Provide the [X, Y] coordinate of the cell's center where the given text is located.  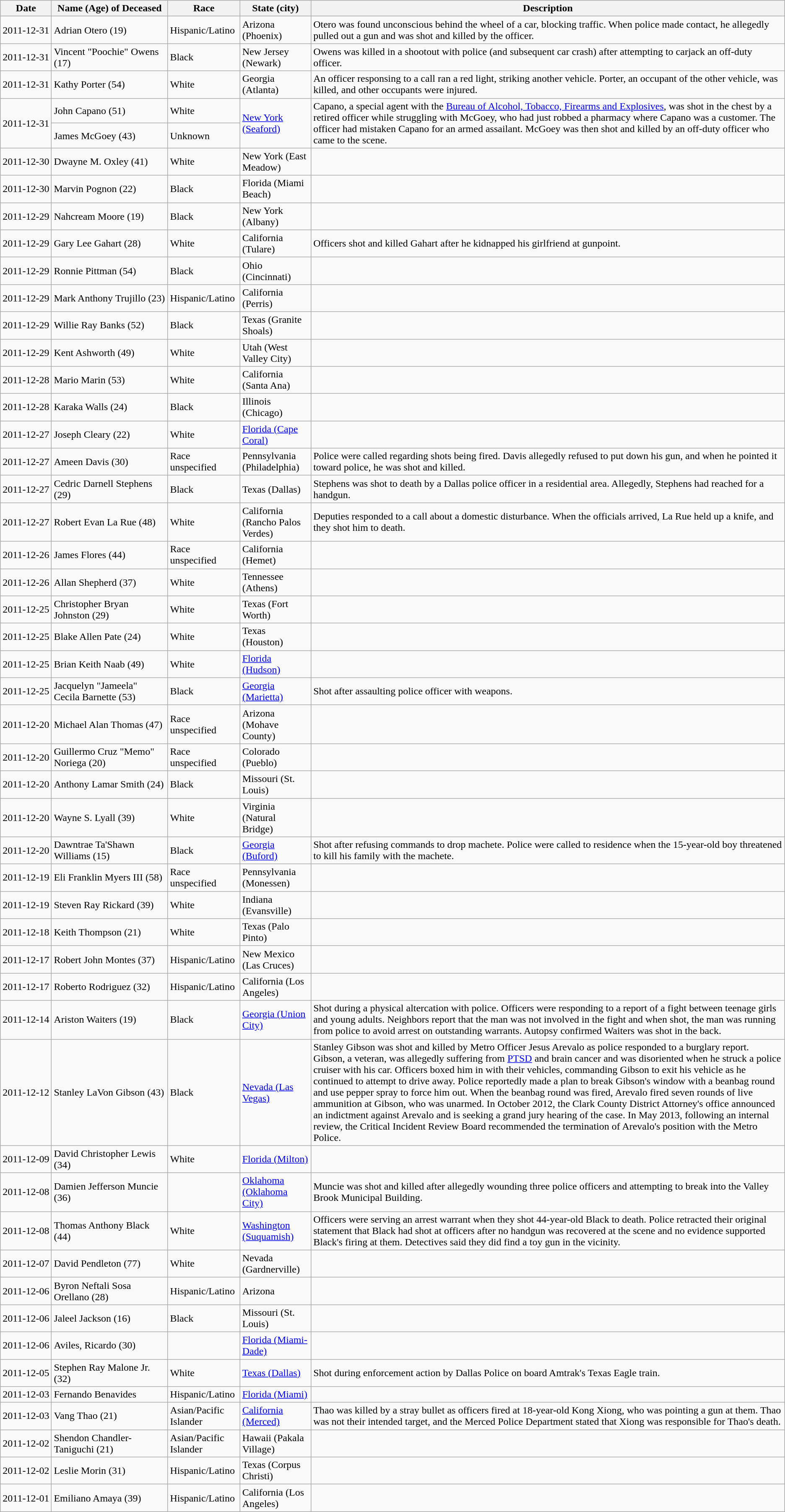
Tennessee (Athens) [275, 582]
Hawaii (Pakala Village) [275, 1443]
Georgia (Atlanta) [275, 85]
2011-12-05 [26, 1373]
Florida (Cape Coral) [275, 434]
Colorado (Pueblo) [275, 757]
Kent Ashworth (49) [110, 352]
Cedric Darnell Stephens (29) [110, 489]
State (city) [275, 8]
Unknown [204, 136]
Leslie Morin (31) [110, 1471]
Stephen Ray Malone Jr. (32) [110, 1373]
Wayne S. Lyall (39) [110, 818]
Emiliano Amaya (39) [110, 1498]
Texas (Palo Pinto) [275, 933]
Nevada (Gardnerville) [275, 1264]
David Christopher Lewis (34) [110, 1159]
David Pendleton (77) [110, 1264]
Indiana (Evansville) [275, 905]
Stanley LaVon Gibson (43) [110, 1092]
Illinois (Chicago) [275, 408]
Florida (Miami Beach) [275, 189]
New York (Albany) [275, 216]
Arizona [275, 1291]
California (Tulare) [275, 243]
Stephens was shot to death by a Dallas police officer in a residential area. Allegedly, Stephens had reached for a handgun. [548, 489]
Damien Jefferson Muncie (36) [110, 1192]
Marvin Pognon (22) [110, 189]
Aviles, Ricardo (30) [110, 1345]
Shendon Chandler-Taniguchi (21) [110, 1443]
Shot during enforcement action by Dallas Police on board Amtrak's Texas Eagle train. [548, 1373]
Owens was killed in a shootout with police (and subsequent car crash) after attempting to carjack an off-duty officer. [548, 57]
Adrian Otero (19) [110, 30]
James McGoey (43) [110, 136]
Nevada (Las Vegas) [275, 1092]
Pennsylvania (Monessen) [275, 878]
Texas (Granite Shoals) [275, 325]
Michael Alan Thomas (47) [110, 724]
Florida (Miami-Dade) [275, 1345]
California (Rancho Palos Verdes) [275, 522]
Jaleel Jackson (16) [110, 1318]
Anthony Lamar Smith (24) [110, 784]
Texas (Houston) [275, 636]
Georgia (Union City) [275, 1020]
2011-12-18 [26, 933]
Ohio (Cincinnati) [275, 271]
Keith Thompson (21) [110, 933]
California (Hemet) [275, 555]
2011-12-01 [26, 1498]
Ronnie Pittman (54) [110, 271]
Eli Franklin Myers III (58) [110, 878]
Allan Shepherd (37) [110, 582]
Brian Keith Naab (49) [110, 664]
Christopher Bryan Johnston (29) [110, 610]
Willie Ray Banks (52) [110, 325]
New Jersey (Newark) [275, 57]
Byron Neftali Sosa Orellano (28) [110, 1291]
Muncie was shot and killed after allegedly wounding three police officers and attempting to break into the Valley Brook Municipal Building. [548, 1192]
New York (Seaford) [275, 123]
Vincent "Poochie" Owens (17) [110, 57]
New Mexico (Las Cruces) [275, 959]
Vang Thao (21) [110, 1416]
Fernando Benavides [110, 1395]
California (Santa Ana) [275, 380]
Robert Evan La Rue (48) [110, 522]
California (Merced) [275, 1416]
Date [26, 8]
Blake Allen Pate (24) [110, 636]
Pennsylvania (Philadelphia) [275, 462]
Mark Anthony Trujillo (23) [110, 298]
Roberto Rodriguez (32) [110, 987]
2011-12-12 [26, 1092]
James Flores (44) [110, 555]
Georgia (Buford) [275, 850]
Florida (Milton) [275, 1159]
Mario Marin (53) [110, 380]
Ariston Waiters (19) [110, 1020]
2011-12-14 [26, 1020]
Description [548, 8]
John Capano (51) [110, 111]
Deputies responded to a call about a domestic disturbance. When the officials arrived, La Rue held up a knife, and they shot him to death. [548, 522]
Texas (Corpus Christi) [275, 1471]
2011-12-07 [26, 1264]
2011-12-09 [26, 1159]
Florida (Hudson) [275, 664]
Gary Lee Gahart (28) [110, 243]
Kathy Porter (54) [110, 85]
Virginia (Natural Bridge) [275, 818]
Nahcream Moore (19) [110, 216]
Steven Ray Rickard (39) [110, 905]
Officers shot and killed Gahart after he kidnapped his girlfriend at gunpoint. [548, 243]
Utah (West Valley City) [275, 352]
Shot after assaulting police officer with weapons. [548, 691]
Dwayne M. Oxley (41) [110, 162]
Georgia (Marietta) [275, 691]
Texas (Fort Worth) [275, 610]
New York (East Meadow) [275, 162]
Arizona (Phoenix) [275, 30]
Jacquelyn "Jameela" Cecila Barnette (53) [110, 691]
Arizona (Mohave County) [275, 724]
Florida (Miami) [275, 1395]
Ameen Davis (30) [110, 462]
Name (Age) of Deceased [110, 8]
Joseph Cleary (22) [110, 434]
Robert John Montes (37) [110, 959]
Dawntrae Ta'Shawn Williams (15) [110, 850]
Thomas Anthony Black (44) [110, 1231]
California (Perris) [275, 298]
Race [204, 8]
Karaka Walls (24) [110, 408]
Oklahoma (Oklahoma City) [275, 1192]
Washington (Suquamish) [275, 1231]
Guillermo Cruz "Memo" Noriega (20) [110, 757]
